Detect which cell encompasses the target text, then output its (x, y) center coordinate. 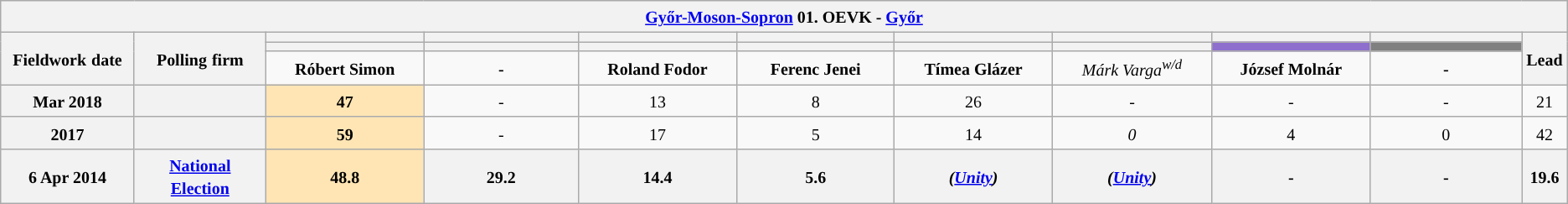
47 (345, 101)
21 (1545, 101)
Lead (1545, 59)
Ferenc Jenei (816, 68)
Márk Vargaw/d (1132, 68)
Mar 2018 (67, 101)
6 Apr 2014 (67, 176)
59 (345, 133)
Tímea Glázer (973, 68)
26 (973, 101)
József Molnár (1292, 68)
5 (816, 133)
13 (658, 101)
8 (816, 101)
14.4 (658, 176)
5.6 (816, 176)
Polling firm (199, 59)
4 (1292, 133)
Róbert Simon (345, 68)
48.8 (345, 176)
17 (658, 133)
National Election (199, 176)
42 (1545, 133)
14 (973, 133)
Fieldwork date (67, 59)
29.2 (501, 176)
Roland Fodor (658, 68)
2017 (67, 133)
19.6 (1545, 176)
Győr-Moson-Sopron 01. OEVK - Győr (784, 17)
